Identify which cell holds the provided text, then report its (x, y) central coordinate. 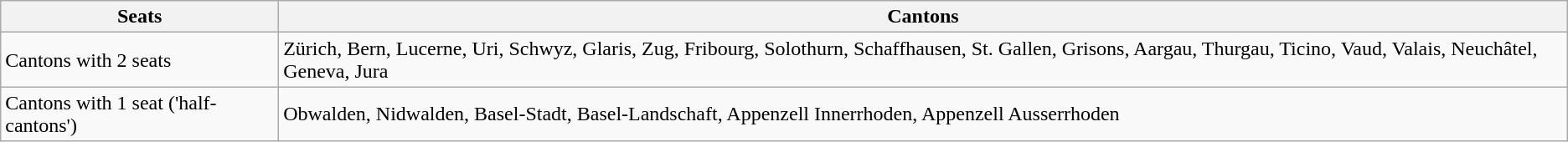
Cantons (923, 17)
Seats (140, 17)
Cantons with 2 seats (140, 60)
Cantons with 1 seat ('half-cantons') (140, 114)
Obwalden, Nidwalden, Basel-Stadt, Basel-Landschaft, Appenzell Innerrhoden, Appenzell Ausserrhoden (923, 114)
